Find where the given text appears and provide that cell's center as (X, Y) coordinate. 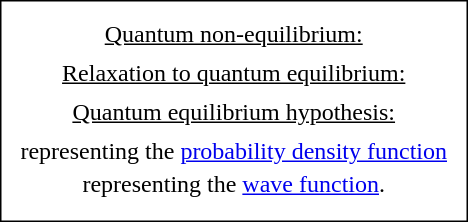
Quantum equilibrium hypothesis: (234, 113)
representing the probability density function (234, 151)
representing the wave function. (234, 185)
Relaxation to quantum equilibrium: (234, 73)
Quantum non-equilibrium: (234, 35)
